Identify which cell holds the provided text, then report its [x, y] central coordinate. 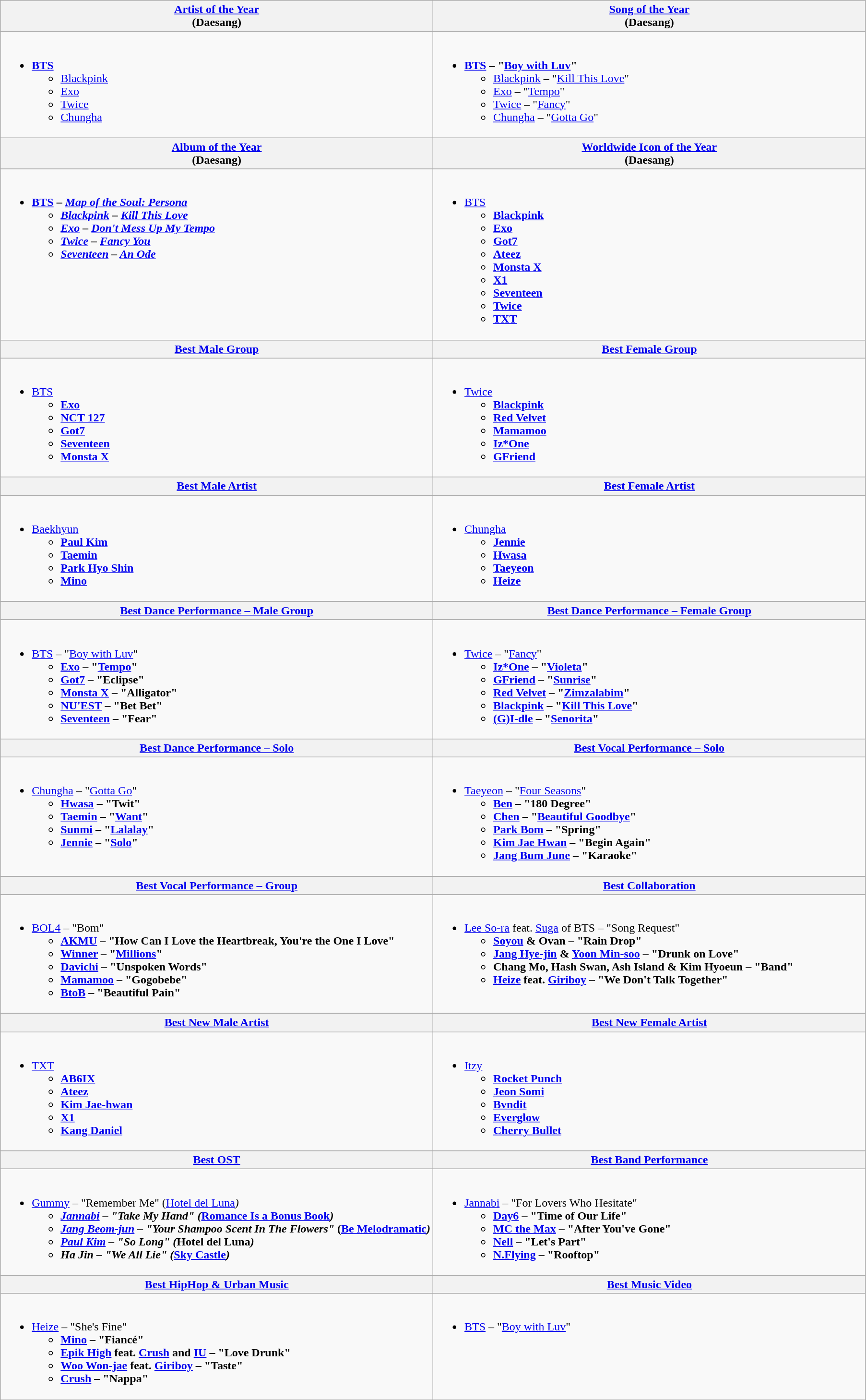
Album of the Year (Daesang) [217, 154]
BTS – "Boy with Luv"Exo – "Tempo"Got7 – "Eclipse"Monsta X – "Alligator"NU'EST – "Bet Bet"Seventeen – "Fear" [217, 679]
TXTAB6IXAteezKim Jae-hwanX1Kang Daniel [217, 1091]
ItzyRocket PunchJeon SomiBvnditEverglowCherry Bullet [650, 1091]
Best Band Performance [650, 1160]
Best New Male Artist [217, 1023]
Song of the Year (Daesang) [650, 16]
Jannabi – "For Lovers Who Hesitate"Day6 – "Time of Our Life"MC the Max – "After You've Gone"Nell – "Let's Part"N.Flying – "Rooftop" [650, 1222]
BTSBlackpinkExoGot7AteezMonsta XX1SeventeenTwiceTXT [650, 254]
Twice – "Fancy"Iz*One – "Violeta"GFriend – "Sunrise"Red Velvet – "Zimzalabim"Blackpink – "Kill This Love"(G)I-dle – "Senorita" [650, 679]
BaekhyunPaul KimTaeminPark Hyo ShinMino [217, 548]
Best Female Group [650, 349]
Worldwide Icon of the Year (Daesang) [650, 154]
Best Collaboration [650, 885]
Best Male Artist [217, 486]
Chungha – "Gotta Go"Hwasa – "Twit"Taemin – "Want"Sunmi – "Lalalay"Jennie – "Solo" [217, 816]
Best Music Video [650, 1284]
Heize – "She's Fine"Mino – "Fiancé"Epik High feat. Crush and IU – "Love Drunk"Woo Won-jae feat. Giriboy – "Taste"Crush – "Nappa" [217, 1347]
Best New Female Artist [650, 1023]
Best Vocal Performance – Group [217, 885]
Best Dance Performance – Male Group [217, 610]
Best Male Group [217, 349]
ChunghaJennieHwasaTaeyeonHeize [650, 548]
BTSExoNCT 127Got7SeventeenMonsta X [217, 418]
BTSBlackpinkExoTwiceChungha [217, 84]
Best HipHop & Urban Music [217, 1284]
BTS – "Boy with Luv"Blackpink – "Kill This Love"Exo – "Tempo"Twice – "Fancy"Chungha – "Gotta Go" [650, 84]
Best Dance Performance – Female Group [650, 610]
BTS – "Boy with Luv" [650, 1347]
BTS – Map of the Soul: PersonaBlackpink – Kill This LoveExo – Don't Mess Up My TempoTwice – Fancy YouSeventeen – An Ode [217, 254]
TwiceBlackpinkRed VelvetMamamooIz*OneGFriend [650, 418]
Best OST [217, 1160]
Best Dance Performance – Solo [217, 748]
Taeyeon – "Four Seasons"Ben – "180 Degree"Chen – "Beautiful Goodbye"Park Bom – "Spring"Kim Jae Hwan – "Begin Again"Jang Bum June – "Karaoke" [650, 816]
Best Vocal Performance – Solo [650, 748]
Best Female Artist [650, 486]
Artist of the Year (Daesang) [217, 16]
